Return (x, y) of the center of cell containing provided text 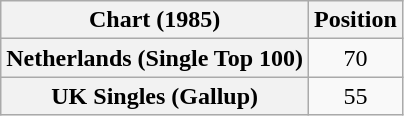
70 (356, 58)
Position (356, 20)
UK Singles (Gallup) (155, 96)
55 (356, 96)
Netherlands (Single Top 100) (155, 58)
Chart (1985) (155, 20)
